Detect which cell encompasses the target text, then output its (x, y) center coordinate. 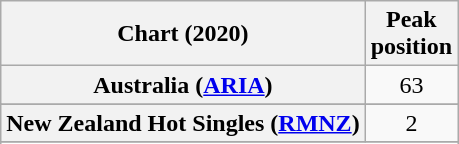
63 (411, 85)
Peakposition (411, 34)
Australia (ARIA) (183, 85)
New Zealand Hot Singles (RMNZ) (183, 123)
2 (411, 123)
Chart (2020) (183, 34)
